Detect which cell encompasses the target text, then output its (X, Y) center coordinate. 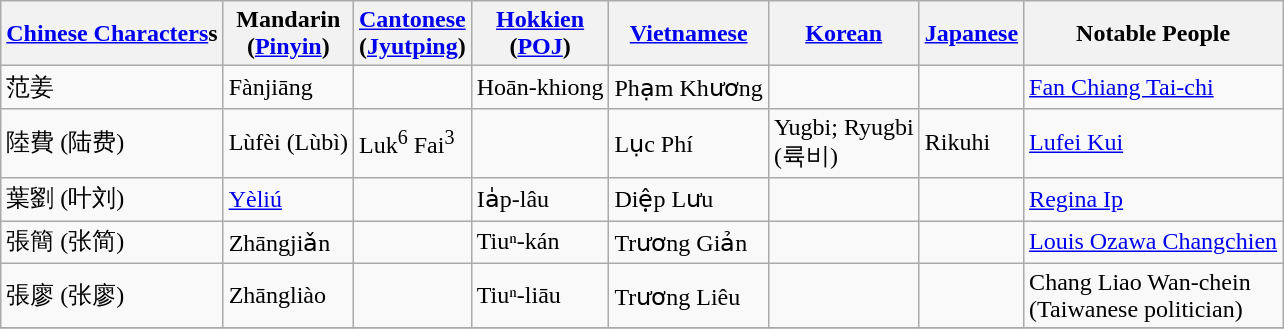
Zhāngjiǎn (288, 242)
Notable People (1154, 34)
Ia̍p-lâu (540, 200)
葉劉 (叶刘) (112, 200)
Vietnamese (688, 34)
Chang Liao Wan-chein(Taiwanese politician) (1154, 296)
Fànjiāng (288, 88)
Cantonese(Jyutping) (412, 34)
Hoān-khiong (540, 88)
Lufei Kui (1154, 143)
Louis Ozawa Changchien (1154, 242)
Trương Liêu (688, 296)
Zhāngliào (288, 296)
Fan Chiang Tai-chi (1154, 88)
Lùfèi (Lùbì) (288, 143)
Yèliú (288, 200)
Luk6 Fai3 (412, 143)
Rikuhi (971, 143)
Phạm Khương (688, 88)
Mandarin(Pinyin) (288, 34)
張簡 (张简) (112, 242)
陸費 (陆费) (112, 143)
Lục Phí (688, 143)
Hokkien(POJ) (540, 34)
范姜 (112, 88)
Tiuⁿ-liāu (540, 296)
Tiuⁿ-kán (540, 242)
Japanese (971, 34)
Yugbi; Ryugbi (륙비) (844, 143)
Trương Giản (688, 242)
Chinese Characterss (112, 34)
張廖 (张廖) (112, 296)
Diệp Lưu (688, 200)
Regina Ip (1154, 200)
Korean (844, 34)
